Output the (x, y) coordinate of the center of the cell containing the given text.  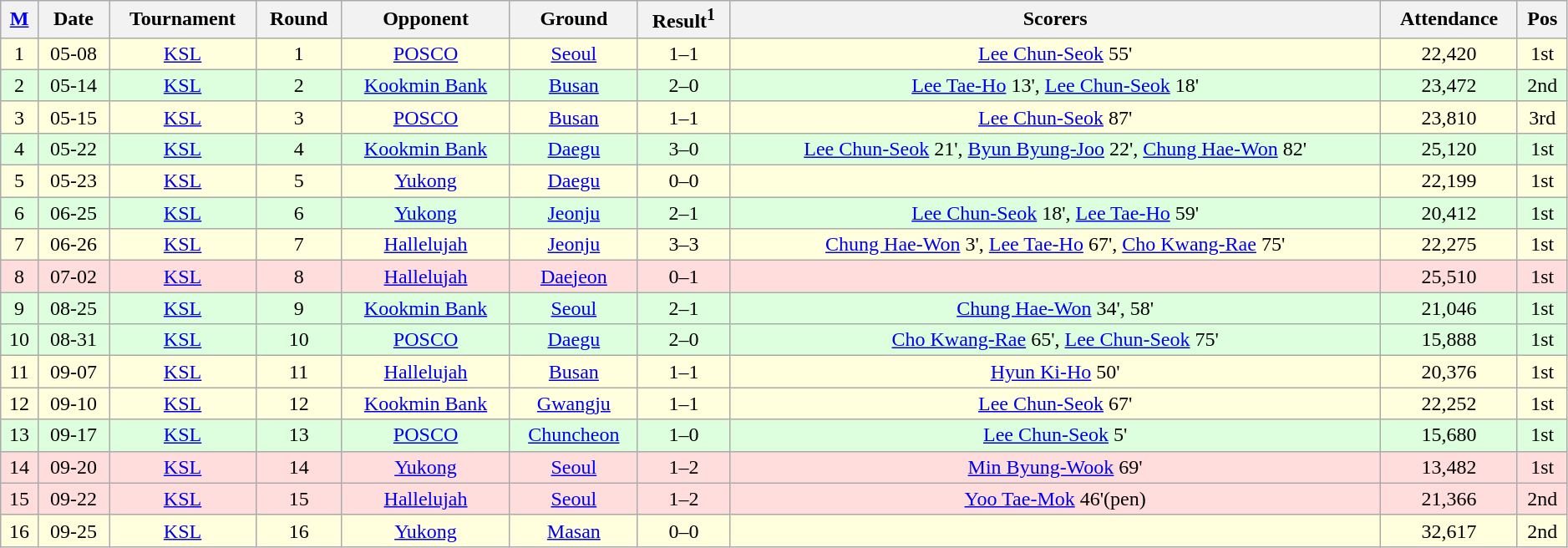
Daejeon (573, 277)
25,510 (1449, 277)
Chung Hae-Won 34', 58' (1055, 308)
Lee Chun-Seok 87' (1055, 117)
Chung Hae-Won 3', Lee Tae-Ho 67', Cho Kwang-Rae 75' (1055, 245)
15,680 (1449, 435)
Opponent (426, 20)
09-22 (74, 499)
Masan (573, 530)
Lee Tae-Ho 13', Lee Chun-Seok 18' (1055, 85)
Result1 (683, 20)
06-26 (74, 245)
Ground (573, 20)
05-14 (74, 85)
0–1 (683, 277)
Hyun Ki-Ho 50' (1055, 372)
M (20, 20)
32,617 (1449, 530)
3–3 (683, 245)
21,366 (1449, 499)
Lee Chun-Seok 18', Lee Tae-Ho 59' (1055, 213)
06-25 (74, 213)
15,888 (1449, 340)
Lee Chun-Seok 5' (1055, 435)
Round (298, 20)
05-15 (74, 117)
05-22 (74, 149)
Scorers (1055, 20)
08-31 (74, 340)
Chuncheon (573, 435)
09-07 (74, 372)
08-25 (74, 308)
Yoo Tae-Mok 46'(pen) (1055, 499)
05-23 (74, 181)
25,120 (1449, 149)
22,420 (1449, 53)
09-20 (74, 467)
07-02 (74, 277)
Lee Chun-Seok 21', Byun Byung-Joo 22', Chung Hae-Won 82' (1055, 149)
05-08 (74, 53)
Min Byung-Wook 69' (1055, 467)
Date (74, 20)
1–0 (683, 435)
22,199 (1449, 181)
3–0 (683, 149)
20,376 (1449, 372)
Gwangju (573, 403)
Tournament (183, 20)
21,046 (1449, 308)
23,810 (1449, 117)
23,472 (1449, 85)
Lee Chun-Seok 67' (1055, 403)
Attendance (1449, 20)
09-25 (74, 530)
22,252 (1449, 403)
Cho Kwang-Rae 65', Lee Chun-Seok 75' (1055, 340)
22,275 (1449, 245)
3rd (1542, 117)
09-10 (74, 403)
20,412 (1449, 213)
09-17 (74, 435)
Pos (1542, 20)
Lee Chun-Seok 55' (1055, 53)
13,482 (1449, 467)
